Capture the cell that displays the provided text and extract its (X, Y) central coordinate. 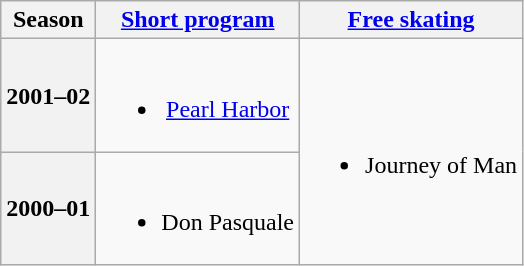
Pearl Harbor (198, 96)
2001–02 (48, 96)
Don Pasquale (198, 208)
Season (48, 20)
Journey of Man (412, 152)
2000–01 (48, 208)
Free skating (412, 20)
Short program (198, 20)
